Capture the cell that displays the provided text and extract its [X, Y] central coordinate. 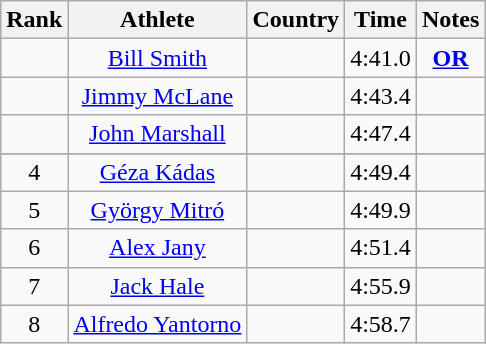
Bill Smith [158, 58]
Time [381, 20]
4:49.4 [381, 172]
Rank [34, 20]
Notes [450, 20]
6 [34, 248]
Athlete [158, 20]
7 [34, 286]
4:49.9 [381, 210]
John Marshall [158, 134]
4:43.4 [381, 96]
Géza Kádas [158, 172]
4:41.0 [381, 58]
Alex Jany [158, 248]
4 [34, 172]
8 [34, 324]
OR [450, 58]
Jack Hale [158, 286]
4:47.4 [381, 134]
4:55.9 [381, 286]
5 [34, 210]
Jimmy McLane [158, 96]
György Mitró [158, 210]
4:51.4 [381, 248]
4:58.7 [381, 324]
Country [296, 20]
Alfredo Yantorno [158, 324]
